Output the [X, Y] coordinate of the center of the cell containing the given text.  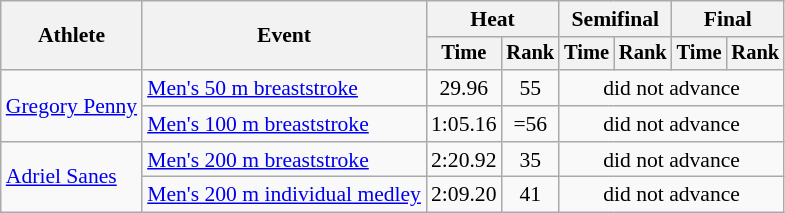
2:20.92 [464, 160]
Semifinal [615, 19]
1:05.16 [464, 124]
=56 [530, 124]
Event [284, 36]
55 [530, 88]
Heat [492, 19]
35 [530, 160]
29.96 [464, 88]
Men's 200 m breaststroke [284, 160]
Men's 50 m breaststroke [284, 88]
Athlete [72, 36]
Adriel Sanes [72, 178]
41 [530, 195]
2:09.20 [464, 195]
Final [728, 19]
Men's 100 m breaststroke [284, 124]
Men's 200 m individual medley [284, 195]
Gregory Penny [72, 106]
